From the cell containing the given text, extract its center point as (X, Y) coordinate. 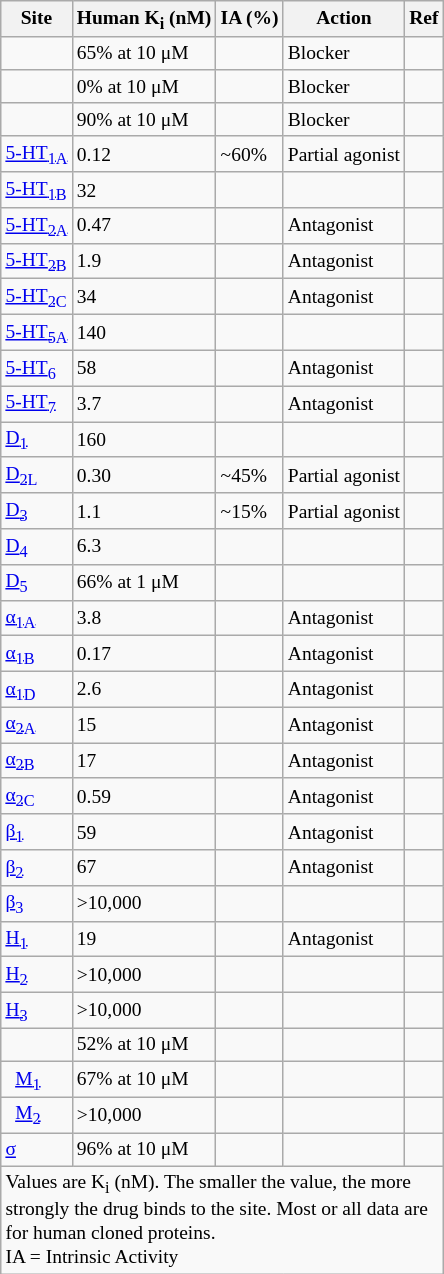
66% at 1 μM (144, 582)
67 (144, 868)
0.47 (144, 226)
5-HT2A (36, 226)
160 (144, 440)
D5 (36, 582)
2.6 (144, 689)
σ (36, 1150)
67% at 10 μM (144, 1079)
0.17 (144, 654)
M2 (36, 1115)
65% at 10 μM (144, 52)
β3 (36, 903)
D2L (36, 475)
Site (36, 19)
58 (144, 368)
β1 (36, 832)
5-HT6 (36, 368)
0.59 (144, 796)
α2C (36, 796)
0.30 (144, 475)
90% at 10 μM (144, 120)
α2B (36, 761)
~60% (250, 154)
140 (144, 333)
32 (144, 190)
D1 (36, 440)
M1 (36, 1079)
52% at 10 μM (144, 1044)
1.9 (144, 261)
~15% (250, 511)
3.7 (144, 404)
5-HT5A (36, 333)
0% at 10 μM (144, 86)
α1A (36, 618)
D4 (36, 547)
19 (144, 939)
α1D (36, 689)
H2 (36, 975)
3.8 (144, 618)
Action (344, 19)
5-HT2C (36, 297)
IA (%) (250, 19)
96% at 10 μM (144, 1150)
5-HT2B (36, 261)
~45% (250, 475)
15 (144, 725)
β2 (36, 868)
0.12 (144, 154)
H1 (36, 939)
5-HT7 (36, 404)
6.3 (144, 547)
1.1 (144, 511)
5-HT1A (36, 154)
α2A (36, 725)
H3 (36, 1010)
5-HT1B (36, 190)
D3 (36, 511)
Human Ki (nM) (144, 19)
59 (144, 832)
α1B (36, 654)
Ref (424, 19)
17 (144, 761)
34 (144, 297)
